Pinpoint the cell where the given text exists, returning its [x, y] midpoint coordinate. 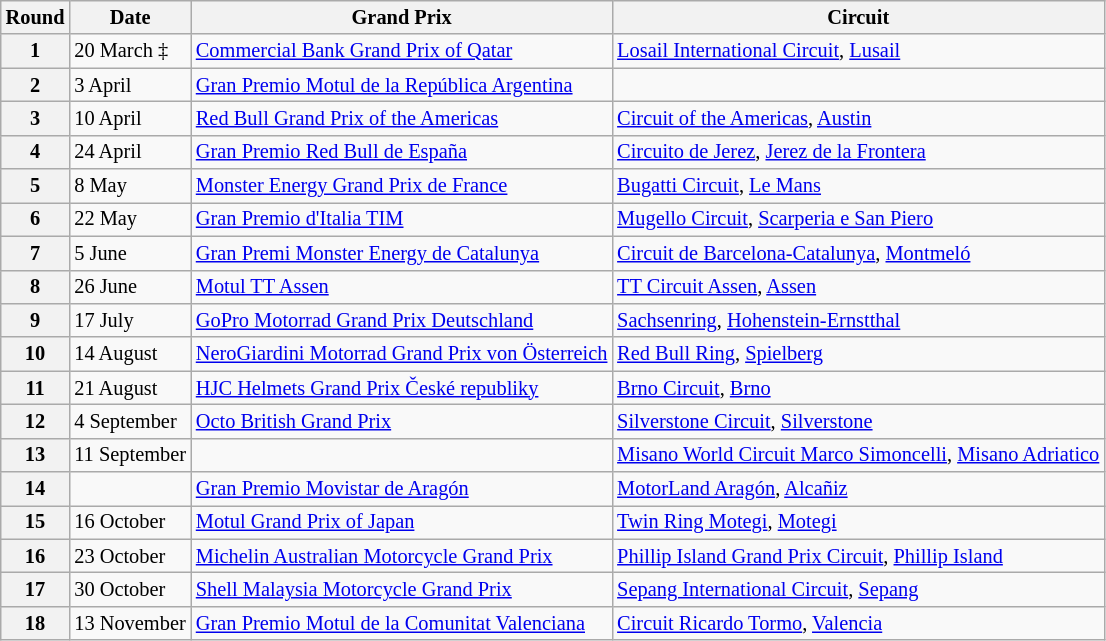
Shell Malaysia Motorcycle Grand Prix [402, 589]
Circuit Ricardo Tormo, Valencia [858, 623]
23 October [130, 556]
22 May [130, 219]
1 [36, 51]
Twin Ring Motegi, Motegi [858, 522]
12 [36, 421]
Motul Grand Prix of Japan [402, 522]
13 [36, 455]
2 [36, 85]
Circuit of the Americas, Austin [858, 118]
3 [36, 118]
17 July [130, 320]
Gran Premio Motul de la República Argentina [402, 85]
5 [36, 186]
Bugatti Circuit, Le Mans [858, 186]
30 October [130, 589]
GoPro Motorrad Grand Prix Deutschland [402, 320]
Red Bull Ring, Spielberg [858, 354]
18 [36, 623]
17 [36, 589]
20 March ‡ [130, 51]
11 September [130, 455]
Losail International Circuit, Lusail [858, 51]
Red Bull Grand Prix of the Americas [402, 118]
Round [36, 17]
HJC Helmets Grand Prix České republiky [402, 388]
21 August [130, 388]
Octo British Grand Prix [402, 421]
Circuit [858, 17]
8 May [130, 186]
14 August [130, 354]
24 April [130, 152]
15 [36, 522]
13 November [130, 623]
Circuit de Barcelona-Catalunya, Montmeló [858, 253]
Grand Prix [402, 17]
Gran Premio d'Italia TIM [402, 219]
Brno Circuit, Brno [858, 388]
4 September [130, 421]
Phillip Island Grand Prix Circuit, Phillip Island [858, 556]
Monster Energy Grand Prix de France [402, 186]
3 April [130, 85]
Misano World Circuit Marco Simoncelli, Misano Adriatico [858, 455]
Commercial Bank Grand Prix of Qatar [402, 51]
4 [36, 152]
Sachsenring, Hohenstein-Ernstthal [858, 320]
Date [130, 17]
14 [36, 489]
16 October [130, 522]
16 [36, 556]
9 [36, 320]
Michelin Australian Motorcycle Grand Prix [402, 556]
Gran Premio Movistar de Aragón [402, 489]
8 [36, 287]
Gran Premio Red Bull de España [402, 152]
MotorLand Aragón, Alcañiz [858, 489]
Mugello Circuit, Scarperia e San Piero [858, 219]
Circuito de Jerez, Jerez de la Frontera [858, 152]
TT Circuit Assen, Assen [858, 287]
NeroGiardini Motorrad Grand Prix von Österreich [402, 354]
Silverstone Circuit, Silverstone [858, 421]
Motul TT Assen [402, 287]
10 [36, 354]
Sepang International Circuit, Sepang [858, 589]
11 [36, 388]
7 [36, 253]
6 [36, 219]
Gran Premio Motul de la Comunitat Valenciana [402, 623]
26 June [130, 287]
Gran Premi Monster Energy de Catalunya [402, 253]
5 June [130, 253]
10 April [130, 118]
